Identify which cell holds the provided text, then report its [x, y] central coordinate. 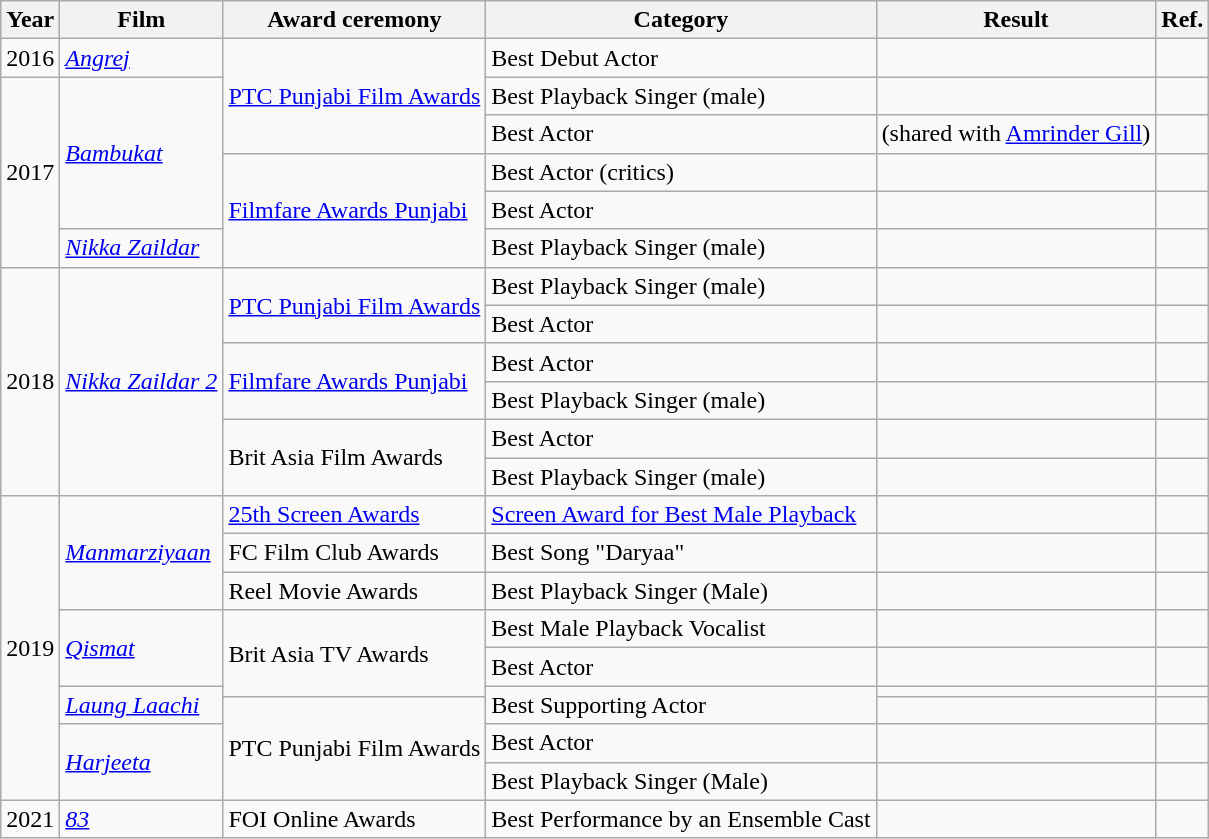
Reel Movie Awards [354, 591]
FC Film Club Awards [354, 553]
Qismat [142, 648]
2019 [30, 648]
Film [142, 20]
Brit Asia TV Awards [354, 654]
Brit Asia Film Awards [354, 457]
83 [142, 819]
Result [1016, 20]
Laung Laachi [142, 705]
FOI Online Awards [354, 819]
Best Actor (critics) [681, 172]
Best Performance by an Ensemble Cast [681, 819]
2018 [30, 381]
Harjeeta [142, 762]
Angrej [142, 58]
2021 [30, 819]
Screen Award for Best Male Playback [681, 515]
Nikka Zaildar [142, 248]
Category [681, 20]
Best Supporting Actor [681, 705]
(shared with Amrinder Gill) [1016, 134]
Year [30, 20]
2016 [30, 58]
Ref. [1182, 20]
Best Song "Daryaa" [681, 553]
Best Male Playback Vocalist [681, 629]
Award ceremony [354, 20]
Best Debut Actor [681, 58]
2017 [30, 172]
Nikka Zaildar 2 [142, 381]
Manmarziyaan [142, 553]
Bambukat [142, 153]
25th Screen Awards [354, 515]
